From the cell containing the given text, extract its center point as (X, Y) coordinate. 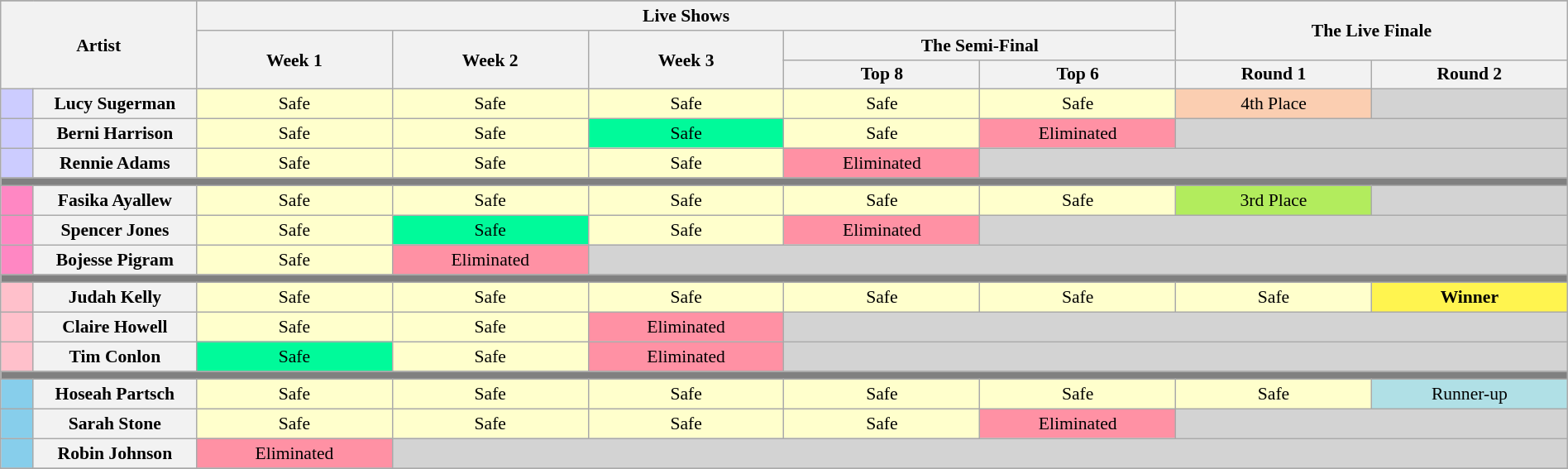
Judah Kelly (114, 298)
Tim Conlon (114, 357)
Robin Johnson (114, 453)
The Semi-Final (980, 45)
Hoseah Partsch (114, 395)
Fasika Ayallew (114, 201)
Berni Harrison (114, 134)
Winner (1469, 298)
Sarah Stone (114, 424)
Week 2 (490, 60)
Top 8 (882, 74)
Round 1 (1274, 74)
Runner-up (1469, 395)
Bojesse Pigram (114, 260)
Spencer Jones (114, 231)
Claire Howell (114, 328)
The Live Finale (1372, 30)
Week 3 (686, 60)
Live Shows (686, 16)
Week 1 (294, 60)
Rennie Adams (114, 163)
3rd Place (1274, 201)
Lucy Sugerman (114, 104)
Top 6 (1078, 74)
Round 2 (1469, 74)
4th Place (1274, 104)
Artist (99, 45)
